Find where the given text appears and provide that cell's center as [X, Y] coordinate. 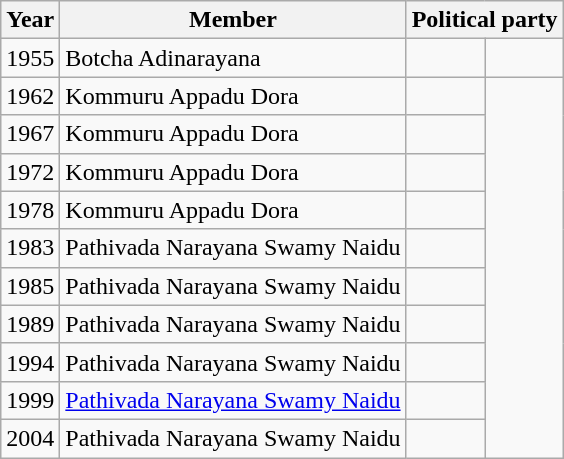
2004 [30, 438]
Political party [484, 20]
Year [30, 20]
1989 [30, 324]
1972 [30, 172]
1962 [30, 96]
1983 [30, 248]
Member [233, 20]
1985 [30, 286]
1999 [30, 400]
1967 [30, 134]
1955 [30, 58]
1994 [30, 362]
Botcha Adinarayana [233, 58]
1978 [30, 210]
